Determine the (X, Y) coordinate at the center of the cell enclosing the given text.  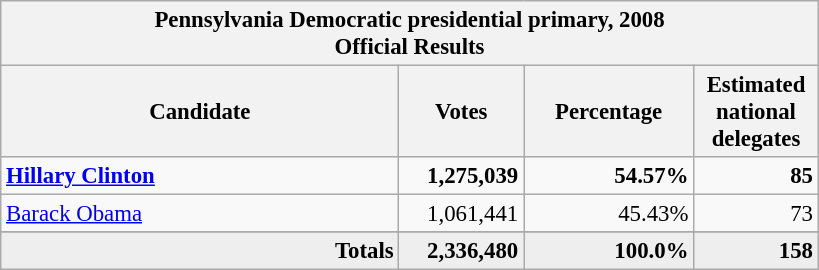
1,275,039 (462, 176)
Candidate (200, 112)
Barack Obama (200, 214)
158 (756, 251)
100.0% (609, 251)
2,336,480 (462, 251)
Hillary Clinton (200, 176)
45.43% (609, 214)
85 (756, 176)
Totals (200, 251)
Percentage (609, 112)
1,061,441 (462, 214)
Votes (462, 112)
73 (756, 214)
54.57% (609, 176)
Estimated national delegates (756, 112)
Pennsylvania Democratic presidential primary, 2008Official Results (410, 34)
